Determine the (X, Y) coordinate at the center of the cell enclosing the given text.  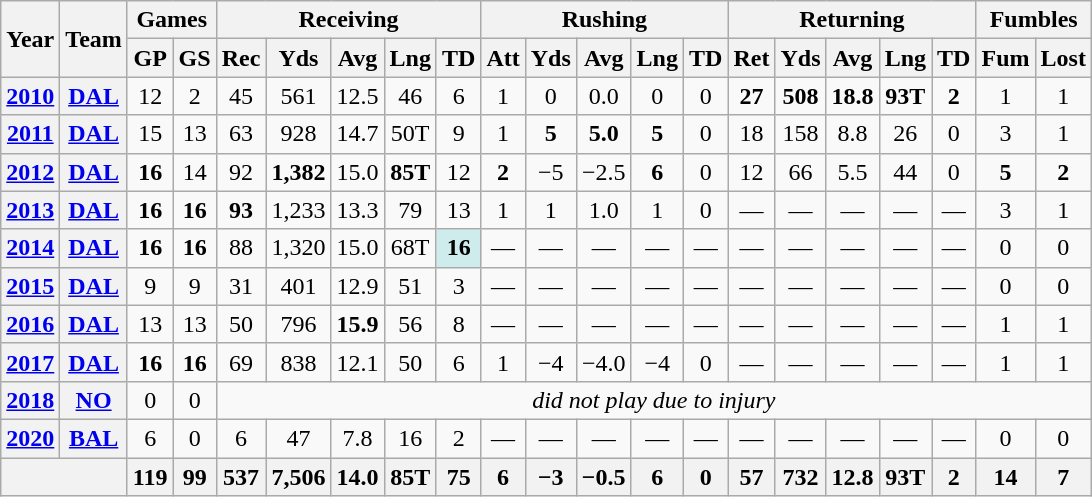
2011 (30, 134)
31 (241, 286)
13.3 (358, 210)
7,506 (298, 477)
56 (410, 324)
99 (194, 477)
2013 (30, 210)
75 (458, 477)
92 (241, 172)
18.8 (852, 96)
796 (298, 324)
47 (298, 438)
Returning (852, 20)
27 (752, 96)
12.1 (358, 362)
2018 (30, 400)
2010 (30, 96)
401 (298, 286)
732 (800, 477)
Ret (752, 58)
15 (150, 134)
−0.5 (604, 477)
did not play due to injury (654, 400)
0.0 (604, 96)
Rushing (604, 20)
50T (410, 134)
8.8 (852, 134)
7.8 (358, 438)
928 (298, 134)
Lost (1063, 58)
Receiving (348, 20)
NO (94, 400)
93 (241, 210)
2017 (30, 362)
GP (150, 58)
−3 (550, 477)
BAL (94, 438)
838 (298, 362)
561 (298, 96)
8 (458, 324)
44 (905, 172)
79 (410, 210)
119 (150, 477)
5.5 (852, 172)
537 (241, 477)
66 (800, 172)
508 (800, 96)
69 (241, 362)
1,320 (298, 248)
15.9 (358, 324)
Att (503, 58)
Year (30, 39)
45 (241, 96)
63 (241, 134)
46 (410, 96)
Fumbles (1034, 20)
51 (410, 286)
18 (752, 134)
−5 (550, 172)
1,382 (298, 172)
GS (194, 58)
88 (241, 248)
1.0 (604, 210)
57 (752, 477)
12.8 (852, 477)
1,233 (298, 210)
5.0 (604, 134)
−2.5 (604, 172)
7 (1063, 477)
Rec (241, 58)
68T (410, 248)
12.5 (358, 96)
2020 (30, 438)
2012 (30, 172)
12.9 (358, 286)
14.7 (358, 134)
2016 (30, 324)
Fum (1006, 58)
26 (905, 134)
Games (172, 20)
−4.0 (604, 362)
14.0 (358, 477)
158 (800, 134)
2015 (30, 286)
Team (94, 39)
2014 (30, 248)
